Scan for the cell matching the given text and deliver its (x, y) coordinate at center. 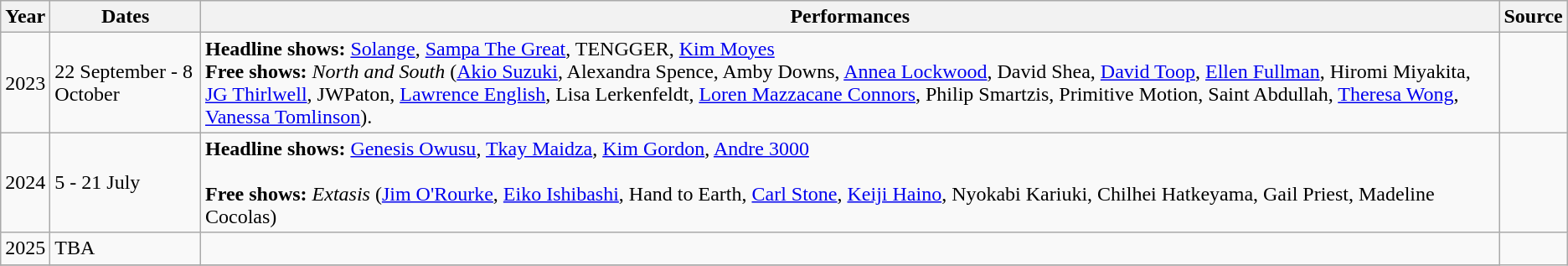
2025 (25, 248)
Performances (849, 17)
5 - 21 July (126, 183)
22 September - 8 October (126, 82)
TBA (126, 248)
2024 (25, 183)
2023 (25, 82)
Year (25, 17)
Dates (126, 17)
Source (1533, 17)
